From the cell containing the given text, extract its center point as (X, Y) coordinate. 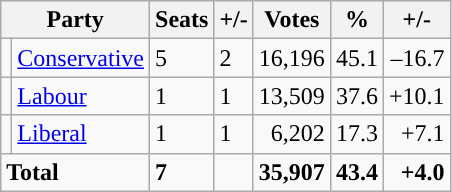
Seats (182, 20)
2 (234, 58)
45.1 (356, 58)
+7.1 (416, 134)
13,509 (292, 96)
7 (182, 172)
35,907 (292, 172)
Liberal (81, 134)
Votes (292, 20)
Party (76, 20)
+4.0 (416, 172)
5 (182, 58)
% (356, 20)
+10.1 (416, 96)
6,202 (292, 134)
–16.7 (416, 58)
37.6 (356, 96)
Labour (81, 96)
43.4 (356, 172)
16,196 (292, 58)
17.3 (356, 134)
Conservative (81, 58)
Total (76, 172)
